Identify which cell holds the provided text, then report its (X, Y) central coordinate. 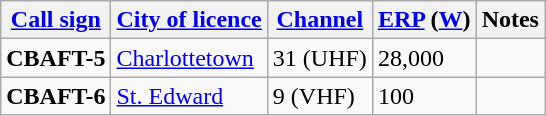
9 (VHF) (320, 96)
CBAFT-5 (56, 58)
Channel (320, 20)
Charlottetown (189, 58)
31 (UHF) (320, 58)
St. Edward (189, 96)
28,000 (424, 58)
City of licence (189, 20)
ERP (W) (424, 20)
Notes (510, 20)
CBAFT-6 (56, 96)
Call sign (56, 20)
100 (424, 96)
